Return the (X, Y) coordinate for the center point of the cell that contains the specified text.  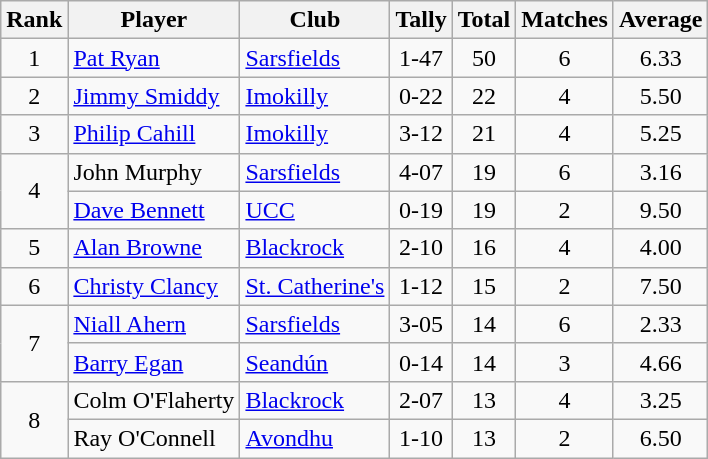
Avondhu (315, 438)
4.00 (660, 248)
3.16 (660, 172)
15 (484, 286)
7 (34, 343)
Ray O'Connell (154, 438)
21 (484, 134)
7.50 (660, 286)
0-22 (421, 96)
Jimmy Smiddy (154, 96)
Alan Browne (154, 248)
0-19 (421, 210)
3.25 (660, 400)
9.50 (660, 210)
Club (315, 20)
8 (34, 419)
6.50 (660, 438)
St. Catherine's (315, 286)
5 (34, 248)
3-05 (421, 324)
Dave Bennett (154, 210)
Rank (34, 20)
5.50 (660, 96)
Seandún (315, 362)
Matches (565, 20)
5.25 (660, 134)
Total (484, 20)
Niall Ahern (154, 324)
0-14 (421, 362)
Tally (421, 20)
UCC (315, 210)
6.33 (660, 58)
4.66 (660, 362)
Philip Cahill (154, 134)
1-12 (421, 286)
Christy Clancy (154, 286)
Player (154, 20)
Average (660, 20)
2-07 (421, 400)
Barry Egan (154, 362)
4-07 (421, 172)
22 (484, 96)
16 (484, 248)
2-10 (421, 248)
Colm O'Flaherty (154, 400)
2.33 (660, 324)
1-10 (421, 438)
John Murphy (154, 172)
50 (484, 58)
1 (34, 58)
Pat Ryan (154, 58)
1-47 (421, 58)
3-12 (421, 134)
